Detect which cell encompasses the target text, then output its [X, Y] center coordinate. 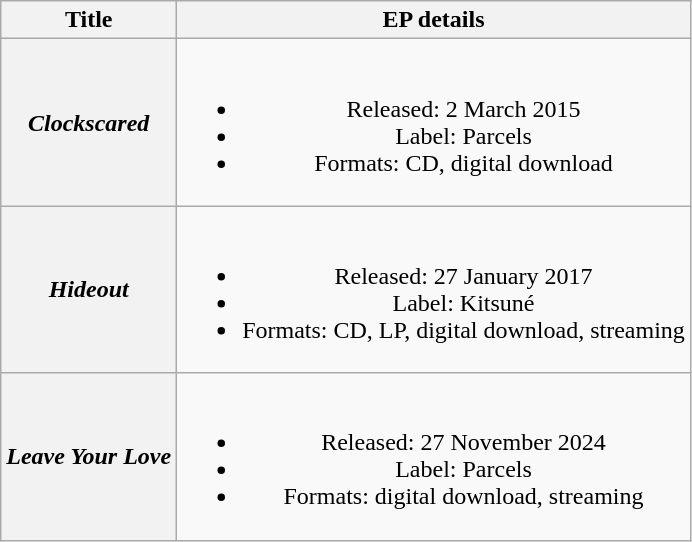
Released: 27 November 2024Label: Parcels Formats: digital download, streaming [434, 456]
EP details [434, 20]
Released: 2 March 2015Label: Parcels Formats: CD, digital download [434, 122]
Hideout [89, 290]
Released: 27 January 2017Label: KitsunéFormats: CD, LP, digital download, streaming [434, 290]
Leave Your Love [89, 456]
Title [89, 20]
Clockscared [89, 122]
